Return (X, Y) of the center of cell containing provided text 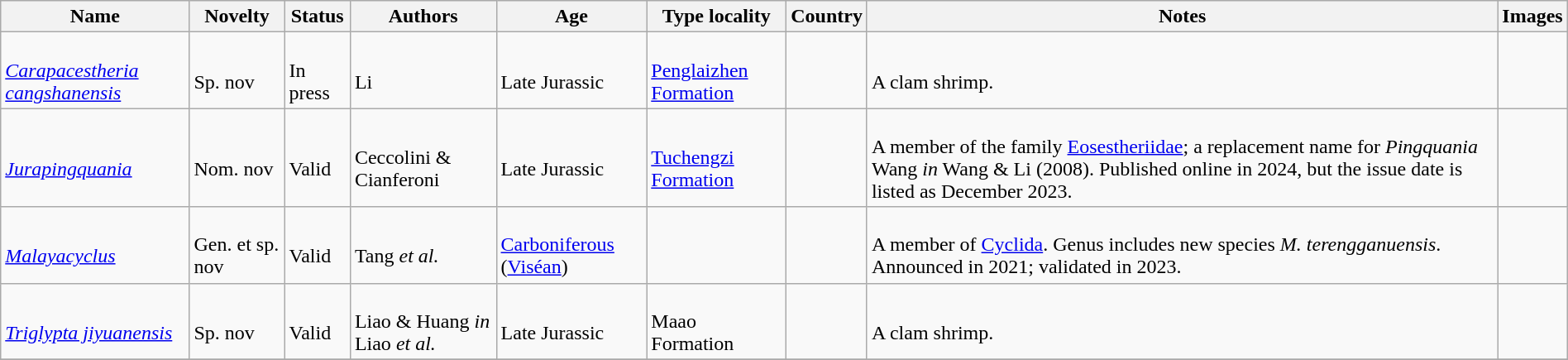
Nom. nov (237, 157)
Ceccolini & Cianferoni (423, 157)
Liao & Huang in Liao et al. (423, 321)
Carboniferous (Viséan) (571, 245)
Malayacyclus (95, 245)
Status (318, 17)
Jurapingquania (95, 157)
Name (95, 17)
Gen. et sp. nov (237, 245)
Novelty (237, 17)
Tuchengzi Formation (716, 157)
Penglaizhen Formation (716, 70)
Images (1532, 17)
In press (318, 70)
Tang et al. (423, 245)
Li (423, 70)
Type locality (716, 17)
Age (571, 17)
Maao Formation (716, 321)
Country (827, 17)
Triglypta jiyuanensis (95, 321)
Authors (423, 17)
Carapacestheria cangshanensis (95, 70)
A member of Cyclida. Genus includes new species M. terengganuensis. Announced in 2021; validated in 2023. (1182, 245)
Notes (1182, 17)
